Locate the cell with the specified text and output its (x, y) center coordinate. 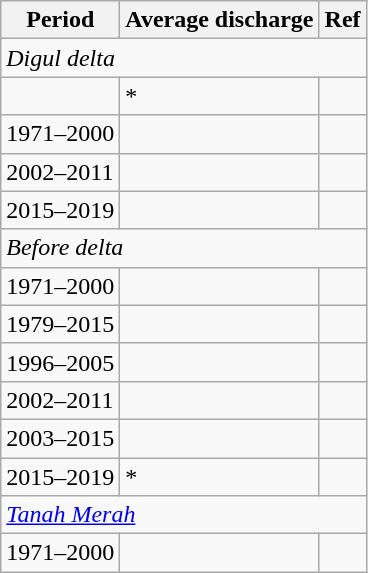
Average discharge (220, 20)
Tanah Merah (184, 515)
Ref (342, 20)
Digul delta (184, 58)
1996–2005 (60, 362)
Period (60, 20)
1979–2015 (60, 324)
Before delta (184, 248)
2003–2015 (60, 438)
